Return [X, Y] of the center of cell containing provided text 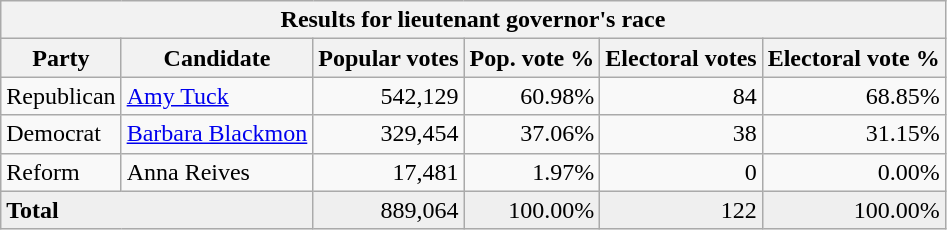
17,481 [388, 172]
68.85% [854, 96]
889,064 [388, 210]
Reform [61, 172]
38 [681, 134]
0 [681, 172]
37.06% [532, 134]
Barbara Blackmon [217, 134]
Party [61, 58]
60.98% [532, 96]
329,454 [388, 134]
Popular votes [388, 58]
84 [681, 96]
Total [157, 210]
Amy Tuck [217, 96]
542,129 [388, 96]
122 [681, 210]
Electoral votes [681, 58]
Candidate [217, 58]
Results for lieutenant governor's race [473, 20]
1.97% [532, 172]
0.00% [854, 172]
Pop. vote % [532, 58]
31.15% [854, 134]
Anna Reives [217, 172]
Republican [61, 96]
Electoral vote % [854, 58]
Democrat [61, 134]
